Return the [x, y] coordinate for the center point of the cell that contains the specified text.  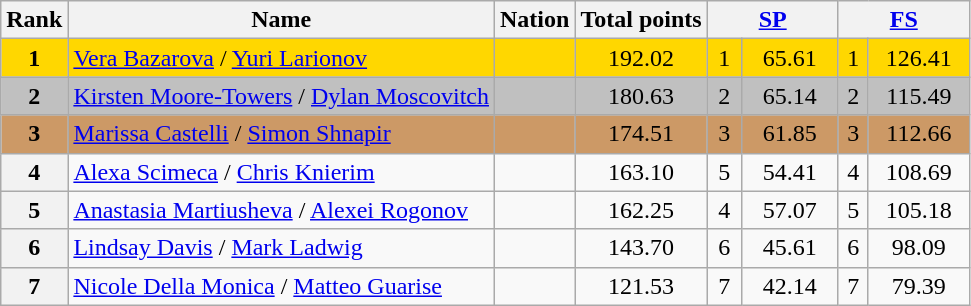
174.51 [641, 134]
126.41 [918, 58]
Total points [641, 20]
192.02 [641, 58]
65.61 [790, 58]
98.09 [918, 248]
61.85 [790, 134]
65.14 [790, 96]
105.18 [918, 210]
SP [772, 20]
42.14 [790, 286]
79.39 [918, 286]
57.07 [790, 210]
108.69 [918, 172]
180.63 [641, 96]
163.10 [641, 172]
Kirsten Moore-Towers / Dylan Moscovitch [282, 96]
Marissa Castelli / Simon Shnapir [282, 134]
143.70 [641, 248]
121.53 [641, 286]
Name [282, 20]
54.41 [790, 172]
162.25 [641, 210]
Lindsay Davis / Mark Ladwig [282, 248]
Anastasia Martiusheva / Alexei Rogonov [282, 210]
Vera Bazarova / Yuri Larionov [282, 58]
Rank [34, 20]
112.66 [918, 134]
45.61 [790, 248]
Alexa Scimeca / Chris Knierim [282, 172]
Nation [535, 20]
Nicole Della Monica / Matteo Guarise [282, 286]
FS [904, 20]
115.49 [918, 96]
